Search for the cell housing the specified text and yield its (X, Y) center coordinate. 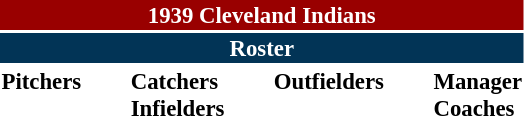
Roster (262, 48)
1939 Cleveland Indians (262, 15)
